Output the (X, Y) coordinate of the center of the cell containing the given text.  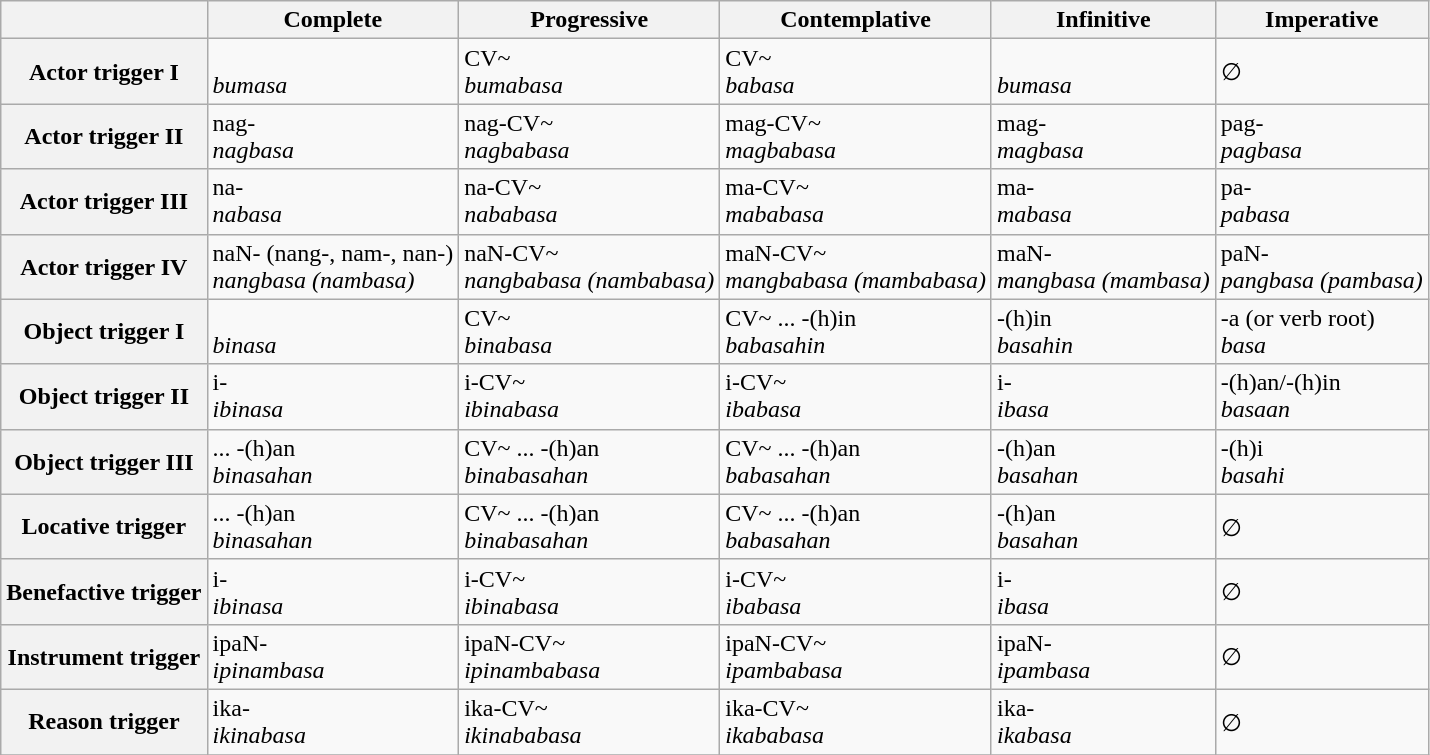
CV~bumabasa (590, 72)
Object trigger III (104, 462)
Actor trigger I (104, 72)
mag-CV~magbabasa (856, 136)
ipaN-ipambasa (1103, 656)
na-nabasa (333, 202)
nag-nagbasa (333, 136)
Instrument trigger (104, 656)
Actor trigger IV (104, 266)
ipaN-CV~ipinambabasa (590, 656)
Actor trigger III (104, 202)
maN-mangbasa (mambasa) (1103, 266)
-(h)an/-(h)inbasaan (1322, 396)
ma-mabasa (1103, 202)
ika-ikinabasa (333, 722)
naN- (nang-, nam-, nan-) nangbasa (nambasa) (333, 266)
paN-pangbasa (pambasa) (1322, 266)
Object trigger II (104, 396)
Complete (333, 20)
Benefactive trigger (104, 592)
ipaN-CV~ipambabasa (856, 656)
na-CV~nababasa (590, 202)
naN-CV~nangbabasa (nambabasa) (590, 266)
Reason trigger (104, 722)
Locative trigger (104, 526)
maN-CV~mangbabasa (mambabasa) (856, 266)
pag-pagbasa (1322, 136)
Actor trigger II (104, 136)
Infinitive (1103, 20)
mag-magbasa (1103, 136)
CV~ ... -(h)inbabasahin (856, 332)
binasa (333, 332)
Object trigger I (104, 332)
ika-CV~ikababasa (856, 722)
ma-CV~mababasa (856, 202)
ipaN-ipinambasa (333, 656)
nag-CV~nagbabasa (590, 136)
-a (or verb root)basa (1322, 332)
Progressive (590, 20)
CV~binabasa (590, 332)
CV~babasa (856, 72)
ika-CV~ikinababasa (590, 722)
-(h)i basahi (1322, 462)
ika-ikabasa (1103, 722)
pa-pabasa (1322, 202)
Contemplative (856, 20)
-(h)inbasahin (1103, 332)
Imperative (1322, 20)
